Pinpoint the cell where the given text exists, returning its (X, Y) midpoint coordinate. 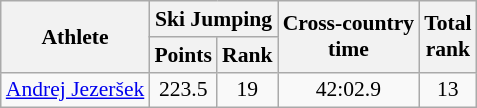
Points (183, 55)
42:02.9 (349, 90)
Ski Jumping (213, 19)
13 (448, 90)
Rank (248, 55)
Athlete (76, 36)
Andrej Jezeršek (76, 90)
Total rank (448, 36)
19 (248, 90)
223.5 (183, 90)
Cross-country time (349, 36)
